Extract the [x, y] coordinate from the center of the cell holding the provided text.  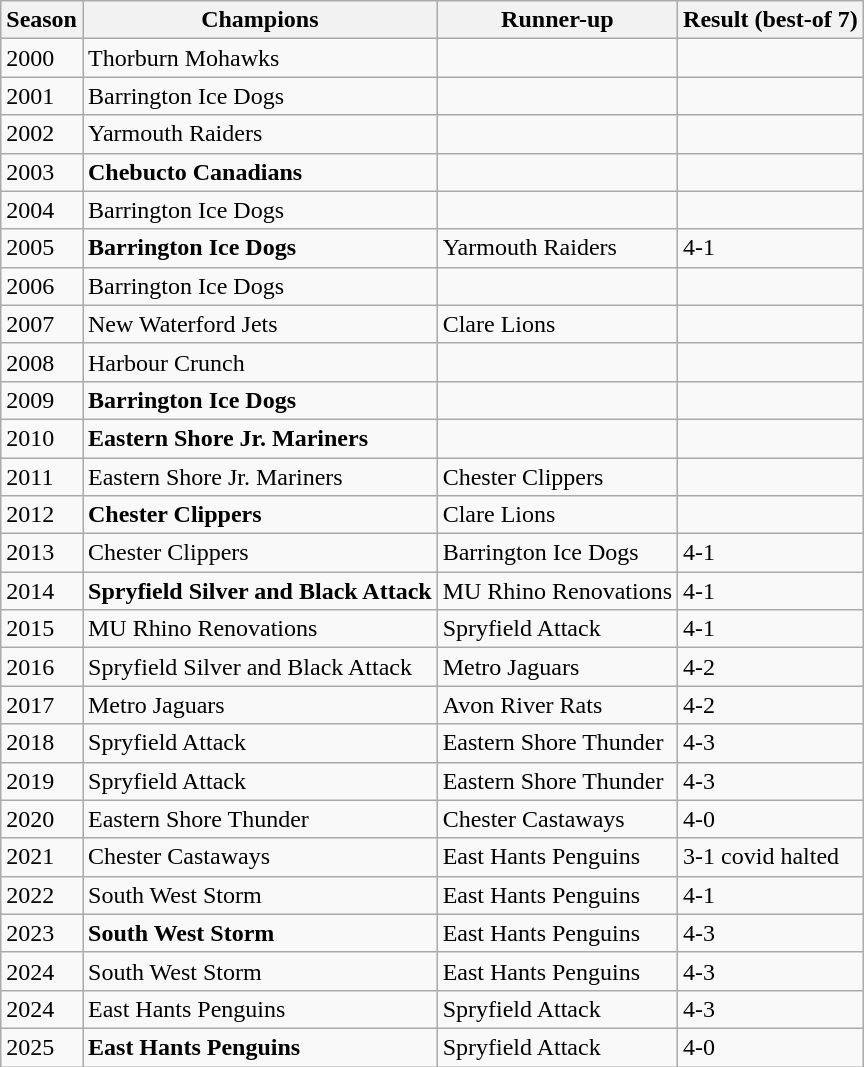
2014 [42, 591]
2012 [42, 515]
2022 [42, 895]
New Waterford Jets [260, 324]
2020 [42, 819]
Harbour Crunch [260, 362]
2023 [42, 933]
Runner-up [557, 20]
2006 [42, 286]
3-1 covid halted [771, 857]
2007 [42, 324]
2005 [42, 248]
2004 [42, 210]
Champions [260, 20]
2000 [42, 58]
2025 [42, 1047]
Thorburn Mohawks [260, 58]
2015 [42, 629]
2003 [42, 172]
2013 [42, 553]
2010 [42, 438]
2019 [42, 781]
2008 [42, 362]
2002 [42, 134]
2021 [42, 857]
Avon River Rats [557, 705]
2001 [42, 96]
Chebucto Canadians [260, 172]
2011 [42, 477]
2009 [42, 400]
2018 [42, 743]
2017 [42, 705]
Result (best-of 7) [771, 20]
Season [42, 20]
2016 [42, 667]
